Output the [X, Y] coordinate of the center of the cell containing the given text.  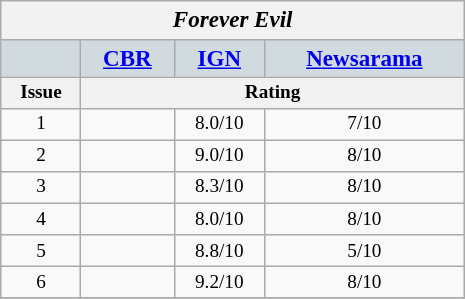
8.3/10 [220, 188]
1 [41, 124]
3 [41, 188]
Issue [41, 93]
8.8/10 [220, 251]
Newsarama [365, 58]
9.0/10 [220, 156]
9.2/10 [220, 283]
Rating [272, 93]
4 [41, 219]
CBR [128, 58]
2 [41, 156]
IGN [220, 58]
7/10 [365, 124]
5/10 [365, 251]
Forever Evil [232, 20]
5 [41, 251]
6 [41, 283]
